Capture the cell that displays the provided text and extract its (X, Y) central coordinate. 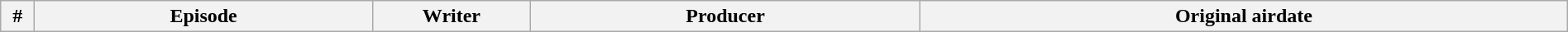
Episode (203, 16)
Producer (724, 16)
Original airdate (1244, 16)
# (18, 16)
Writer (452, 16)
